Scan for the cell matching the given text and deliver its [X, Y] coordinate at center. 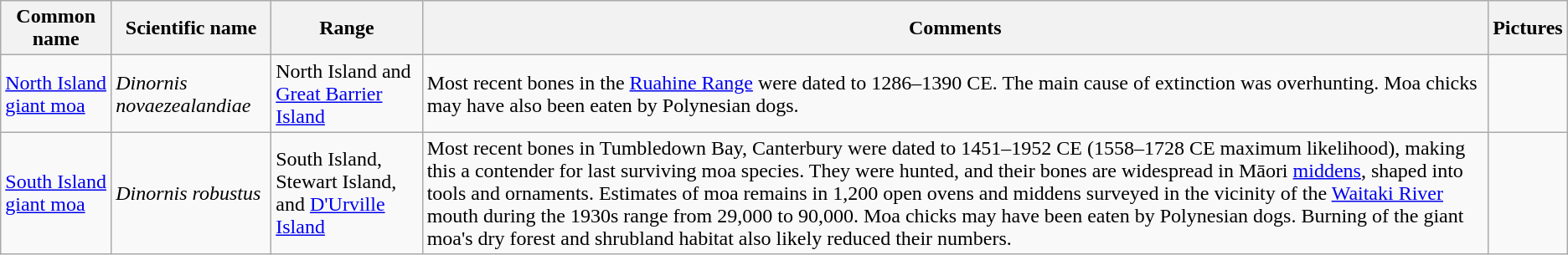
North Island giant moa [56, 94]
South Island giant moa [56, 193]
South Island, Stewart Island, and D'Urville Island [347, 193]
North Island and Great Barrier Island [347, 94]
Dinornis robustus [191, 193]
Common name [56, 28]
Comments [955, 28]
Dinornis novaezealandiae [191, 94]
Scientific name [191, 28]
Pictures [1528, 28]
Range [347, 28]
